From the cell containing the given text, extract its center point as [x, y] coordinate. 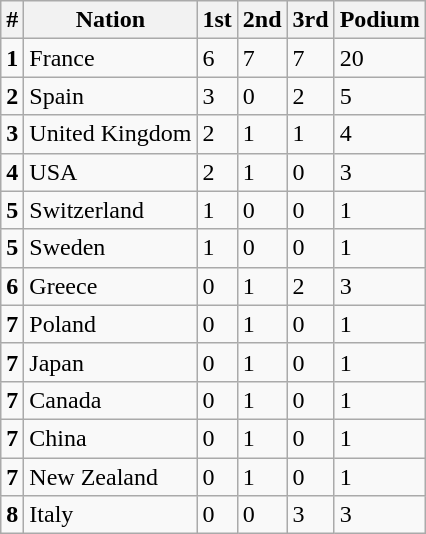
Nation [110, 20]
3rd [310, 20]
United Kingdom [110, 134]
8 [12, 515]
Italy [110, 515]
20 [380, 58]
Canada [110, 400]
Poland [110, 324]
1st [217, 20]
New Zealand [110, 477]
Switzerland [110, 210]
USA [110, 172]
France [110, 58]
Spain [110, 96]
China [110, 438]
Japan [110, 362]
Greece [110, 286]
2nd [262, 20]
Sweden [110, 248]
# [12, 20]
Podium [380, 20]
